Output the (x, y) coordinate of the center of the cell containing the given text.  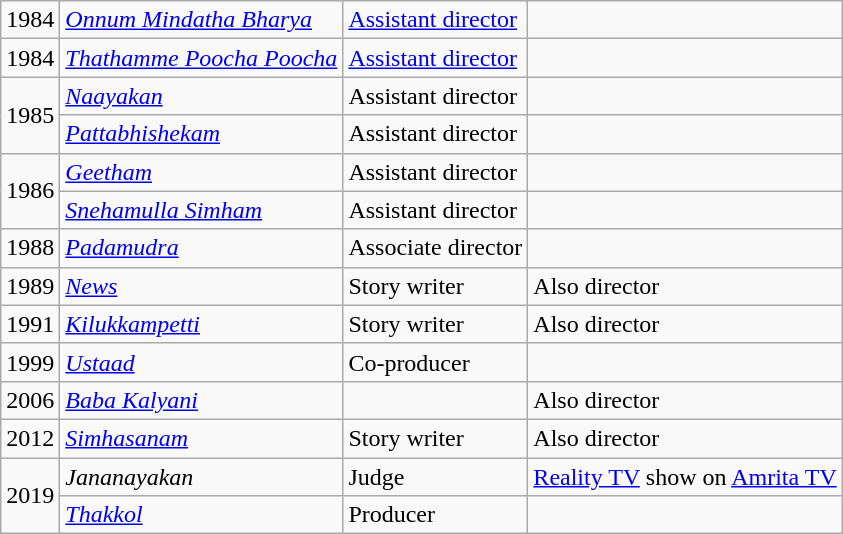
1999 (30, 362)
1989 (30, 286)
Onnum Mindatha Bharya (202, 20)
Padamudra (202, 248)
Geetham (202, 172)
Producer (436, 515)
1985 (30, 115)
2019 (30, 496)
Co-producer (436, 362)
Associate director (436, 248)
Snehamulla Simham (202, 210)
1986 (30, 191)
Thathamme Poocha Poocha (202, 58)
Ustaad (202, 362)
Simhasanam (202, 438)
Jananayakan (202, 477)
2006 (30, 400)
Kilukkampetti (202, 324)
2012 (30, 438)
1988 (30, 248)
Thakkol (202, 515)
1991 (30, 324)
Pattabhishekam (202, 134)
Judge (436, 477)
News (202, 286)
Naayakan (202, 96)
Baba Kalyani (202, 400)
Reality TV show on Amrita TV (685, 477)
